Return the [X, Y] coordinate for the center point of the cell that contains the specified text.  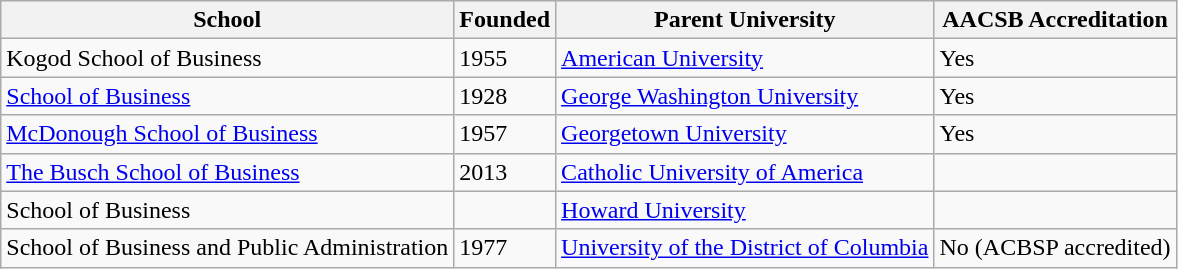
2013 [505, 172]
AACSB Accreditation [1055, 20]
Kogod School of Business [228, 58]
McDonough School of Business [228, 134]
Georgetown University [745, 134]
School [228, 20]
American University [745, 58]
Catholic University of America [745, 172]
Howard University [745, 210]
University of the District of Columbia [745, 248]
Parent University [745, 20]
1955 [505, 58]
1977 [505, 248]
Founded [505, 20]
George Washington University [745, 96]
1957 [505, 134]
School of Business and Public Administration [228, 248]
1928 [505, 96]
No (ACBSP accredited) [1055, 248]
The Busch School of Business [228, 172]
